Output the [x, y] coordinate of the center of the cell containing the given text.  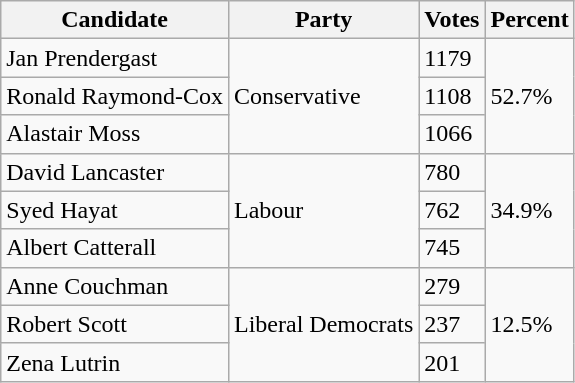
Zena Lutrin [115, 362]
Syed Hayat [115, 210]
Percent [530, 20]
Anne Couchman [115, 286]
Party [323, 20]
237 [452, 324]
1066 [452, 134]
762 [452, 210]
52.7% [530, 96]
Candidate [115, 20]
780 [452, 172]
201 [452, 362]
1179 [452, 58]
Votes [452, 20]
34.9% [530, 210]
745 [452, 248]
12.5% [530, 324]
Jan Prendergast [115, 58]
Liberal Democrats [323, 324]
Robert Scott [115, 324]
Labour [323, 210]
1108 [452, 96]
Conservative [323, 96]
Albert Catterall [115, 248]
Alastair Moss [115, 134]
Ronald Raymond-Cox [115, 96]
David Lancaster [115, 172]
279 [452, 286]
